Return the [X, Y] coordinate for the center point of the cell that contains the specified text.  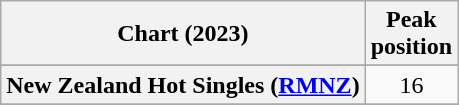
16 [411, 85]
Peakposition [411, 34]
New Zealand Hot Singles (RMNZ) [183, 85]
Chart (2023) [183, 34]
